Capture the cell that displays the provided text and extract its [x, y] central coordinate. 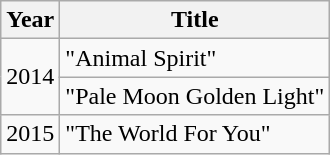
Year [30, 20]
2015 [30, 134]
"The World For You" [195, 134]
"Animal Spirit" [195, 58]
2014 [30, 77]
Title [195, 20]
"Pale Moon Golden Light" [195, 96]
